For the text-containing cell, return its midpoint in (x, y) coordinate format. 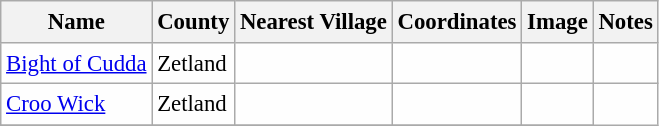
Image (558, 22)
County (194, 22)
Nearest Village (314, 22)
Notes (626, 22)
Coordinates (457, 22)
Croo Wick (76, 104)
Bight of Cudda (76, 62)
Name (76, 22)
